Return [x, y] of the center of cell containing provided text 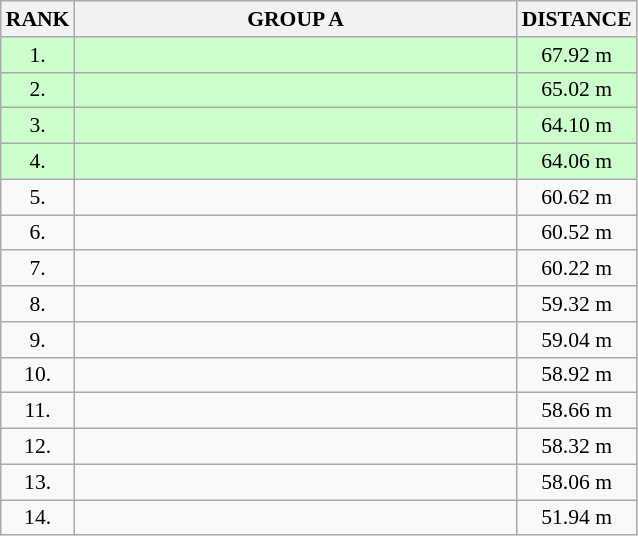
10. [38, 375]
12. [38, 447]
7. [38, 269]
8. [38, 304]
64.06 m [577, 162]
9. [38, 340]
2. [38, 90]
GROUP A [295, 19]
67.92 m [577, 55]
6. [38, 233]
11. [38, 411]
64.10 m [577, 126]
14. [38, 518]
60.52 m [577, 233]
58.92 m [577, 375]
13. [38, 482]
DISTANCE [577, 19]
4. [38, 162]
51.94 m [577, 518]
5. [38, 197]
58.32 m [577, 447]
65.02 m [577, 90]
59.04 m [577, 340]
58.06 m [577, 482]
3. [38, 126]
58.66 m [577, 411]
60.22 m [577, 269]
RANK [38, 19]
1. [38, 55]
59.32 m [577, 304]
60.62 m [577, 197]
